Scan for the cell matching the given text and deliver its (x, y) coordinate at center. 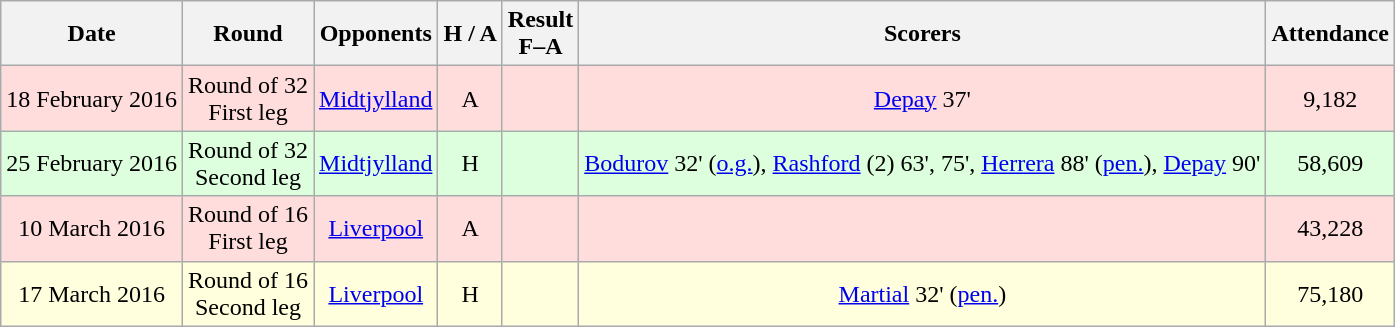
Attendance (1330, 34)
H / A (470, 34)
58,609 (1330, 164)
9,182 (1330, 98)
Martial 32' (pen.) (922, 294)
Round of 32First leg (248, 98)
Round of 16First leg (248, 228)
Round of 16Second leg (248, 294)
10 March 2016 (92, 228)
Round of 32Second leg (248, 164)
43,228 (1330, 228)
Scorers (922, 34)
75,180 (1330, 294)
ResultF–A (540, 34)
Date (92, 34)
Depay 37' (922, 98)
18 February 2016 (92, 98)
25 February 2016 (92, 164)
Round (248, 34)
Bodurov 32' (o.g.), Rashford (2) 63', 75', Herrera 88' (pen.), Depay 90' (922, 164)
Opponents (376, 34)
17 March 2016 (92, 294)
